Output the (X, Y) coordinate of the center of the cell containing the given text.  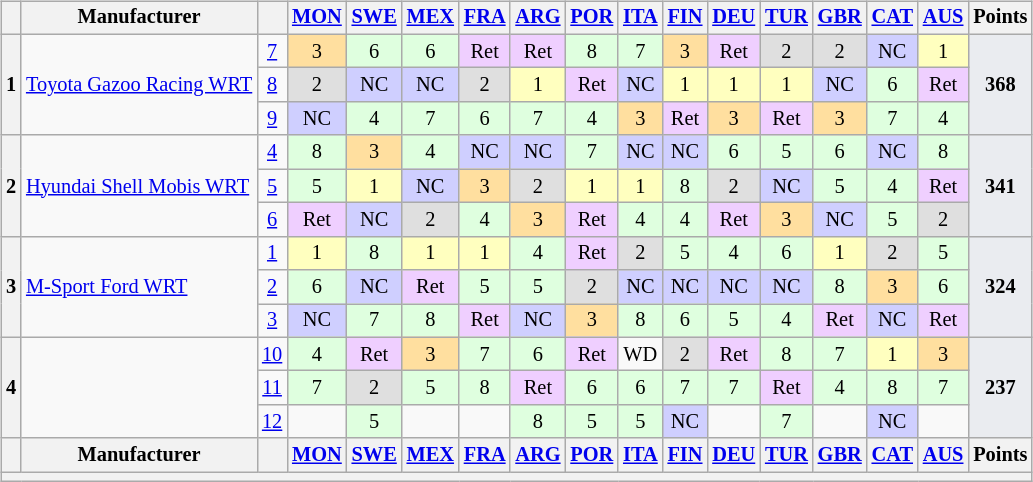
M-Sport Ford WRT (139, 286)
341 (1000, 186)
Toyota Gazoo Racing WRT (139, 84)
Hyundai Shell Mobis WRT (139, 186)
237 (1000, 388)
12 (272, 422)
10 (272, 354)
WD (640, 354)
324 (1000, 286)
368 (1000, 84)
11 (272, 388)
9 (272, 119)
